For the text-containing cell, return its midpoint in (x, y) coordinate format. 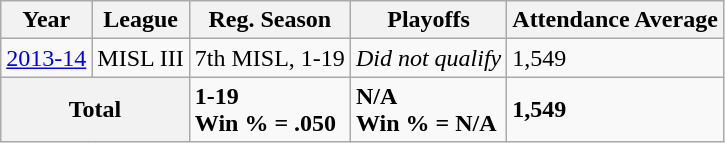
League (141, 20)
MISL III (141, 58)
7th MISL, 1-19 (270, 58)
Reg. Season (270, 20)
Playoffs (428, 20)
2013-14 (46, 58)
Total (96, 110)
1-19 Win % = .050 (270, 110)
Attendance Average (616, 20)
N/A Win % = N/A (428, 110)
Year (46, 20)
Did not qualify (428, 58)
